From the cell containing the given text, extract its center point as [X, Y] coordinate. 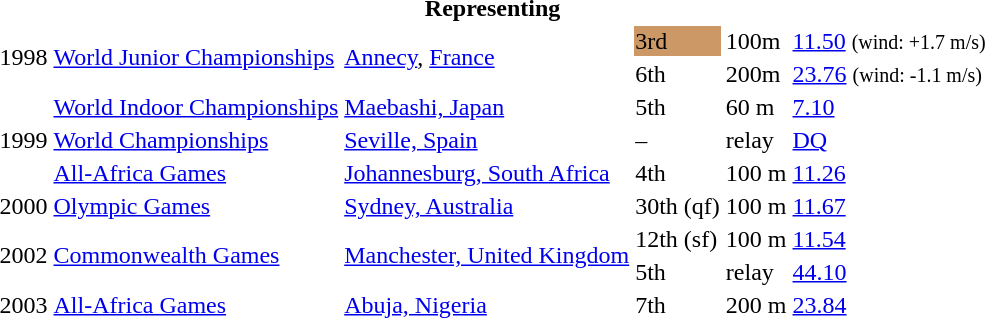
– [678, 140]
Manchester, United Kingdom [487, 256]
Seville, Spain [487, 140]
100m [756, 41]
World Junior Championships [196, 58]
Maebashi, Japan [487, 107]
Olympic Games [196, 206]
12th (sf) [678, 239]
3rd [678, 41]
World Championships [196, 140]
200m [756, 74]
All-Africa Games [196, 173]
60 m [756, 107]
4th [678, 173]
Annecy, France [487, 58]
6th [678, 74]
30th (qf) [678, 206]
Sydney, Australia [487, 206]
Johannesburg, South Africa [487, 173]
Commonwealth Games [196, 256]
World Indoor Championships [196, 107]
